Return the [X, Y] coordinate for the center point of the cell that contains the specified text.  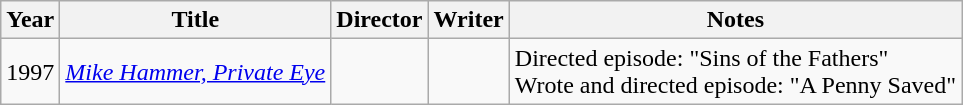
Director [380, 20]
1997 [30, 72]
Mike Hammer, Private Eye [196, 72]
Writer [468, 20]
Year [30, 20]
Title [196, 20]
Notes [735, 20]
Directed episode: "Sins of the Fathers"Wrote and directed episode: "A Penny Saved" [735, 72]
